Extract the [x, y] coordinate from the center of the cell holding the provided text.  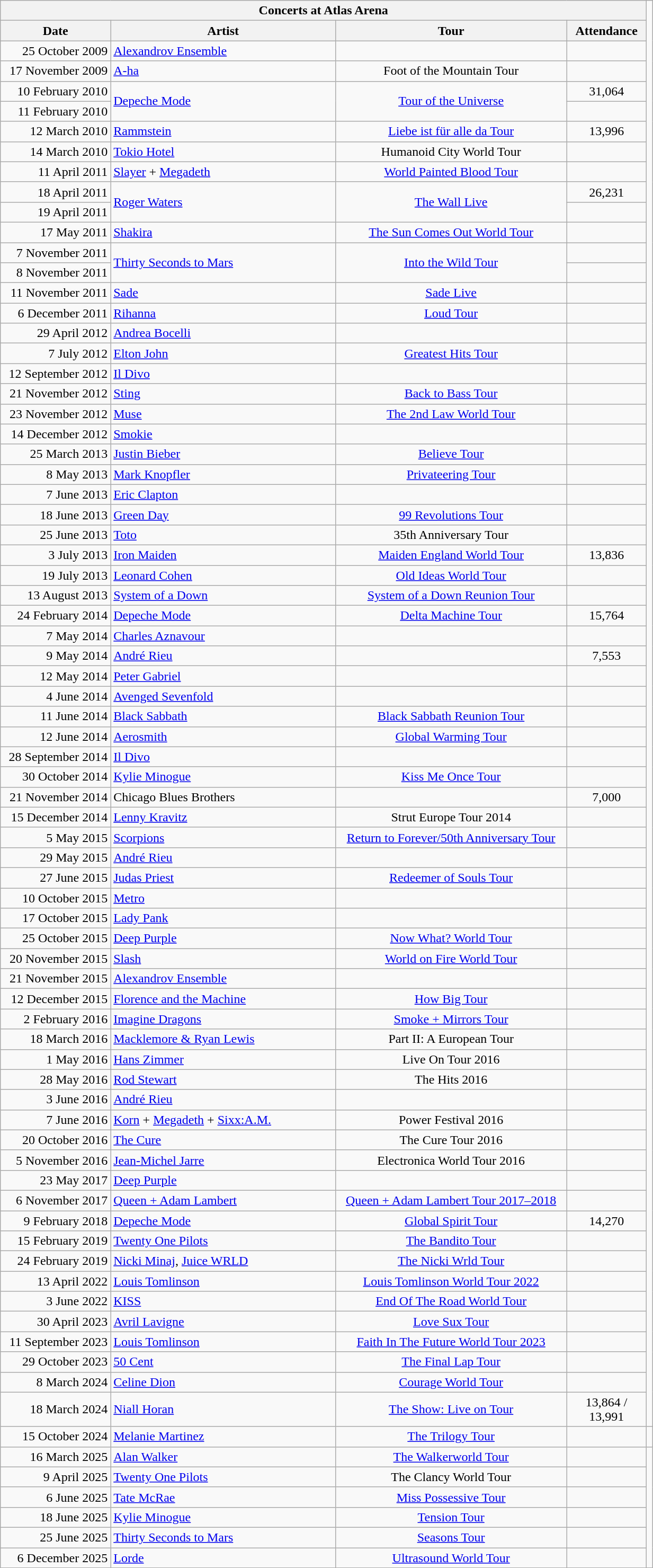
13,996 [607, 131]
Florence and the Machine [223, 999]
17 October 2015 [56, 918]
14,270 [607, 1220]
3 July 2013 [56, 555]
Electronica World Tour 2016 [451, 1160]
15 December 2014 [56, 817]
18 March 2024 [56, 1410]
11 June 2014 [56, 716]
Tour of the Universe [451, 101]
Rammstein [223, 131]
Old Ideas World Tour [451, 575]
Liebe ist für alle da Tour [451, 131]
25 October 2015 [56, 938]
Korn + Megadeth + Sixx:A.M. [223, 1120]
30 October 2014 [56, 777]
Jean-Michel Jarre [223, 1160]
Nicki Minaj, Juice WRLD [223, 1261]
Love Sux Tour [451, 1322]
9 February 2018 [56, 1220]
Celine Dion [223, 1382]
25 October 2009 [56, 51]
20 November 2015 [56, 959]
15,764 [607, 616]
The Bandito Tour [451, 1241]
21 November 2015 [56, 979]
Sade [223, 293]
20 October 2016 [56, 1140]
13,836 [607, 555]
How Big Tour [451, 999]
Believe Tour [451, 454]
11 February 2010 [56, 111]
KISS [223, 1301]
11 April 2011 [56, 172]
Mark Knopfler [223, 474]
7 July 2012 [56, 353]
Aerosmith [223, 737]
The Cure Tour 2016 [451, 1140]
7 May 2014 [56, 636]
7 November 2011 [56, 253]
12 June 2014 [56, 737]
11 November 2011 [56, 293]
25 June 2025 [56, 1537]
The Walkerworld Tour [451, 1457]
Toto [223, 535]
System of a Down Reunion Tour [451, 596]
The Sun Comes Out World Tour [451, 232]
Black Sabbath Reunion Tour [451, 716]
The 2nd Law World Tour [451, 414]
Back to Bass Tour [451, 394]
19 April 2011 [56, 212]
9 May 2014 [56, 656]
28 May 2016 [56, 1079]
Niall Horan [223, 1410]
50 Cent [223, 1362]
Redeemer of Souls Tour [451, 878]
8 May 2013 [56, 474]
The Final Lap Tour [451, 1362]
Louis Tomlinson World Tour 2022 [451, 1281]
Rod Stewart [223, 1079]
Queen + Adam Lambert Tour 2017–2018 [451, 1200]
Muse [223, 414]
Hans Zimmer [223, 1059]
Scorpions [223, 837]
Maiden England World Tour [451, 555]
The Trilogy Tour [451, 1437]
Macklemore & Ryan Lewis [223, 1039]
6 December 2025 [56, 1557]
Peter Gabriel [223, 676]
17 May 2011 [56, 232]
3 June 2016 [56, 1100]
End Of The Road World Tour [451, 1301]
14 March 2010 [56, 152]
23 November 2012 [56, 414]
Tokio Hotel [223, 152]
Avril Lavigne [223, 1322]
Leonard Cohen [223, 575]
Miss Possessive Tour [451, 1497]
Iron Maiden [223, 555]
Attendance [607, 31]
Metro [223, 898]
3 June 2022 [56, 1301]
Courage World Tour [451, 1382]
Tension Tour [451, 1517]
9 April 2025 [56, 1477]
4 June 2014 [56, 696]
Tate McRae [223, 1497]
Andrea Bocelli [223, 333]
31,064 [607, 91]
12 March 2010 [56, 131]
Power Festival 2016 [451, 1120]
Artist [223, 31]
7 June 2016 [56, 1120]
8 March 2024 [56, 1382]
World on Fire World Tour [451, 959]
5 May 2015 [56, 837]
13,864 / 13,991 [607, 1410]
Faith In The Future World Tour 2023 [451, 1342]
13 August 2013 [56, 596]
18 June 2025 [56, 1517]
Eric Clapton [223, 494]
The Cure [223, 1140]
Live On Tour 2016 [451, 1059]
29 May 2015 [56, 857]
10 February 2010 [56, 91]
Lorde [223, 1557]
30 April 2023 [56, 1322]
8 November 2011 [56, 273]
29 October 2023 [56, 1362]
Melanie Martinez [223, 1437]
26,231 [607, 192]
6 November 2017 [56, 1200]
The Hits 2016 [451, 1079]
7,000 [607, 797]
25 June 2013 [56, 535]
99 Revolutions Tour [451, 515]
Now What? World Tour [451, 938]
Slash [223, 959]
28 September 2014 [56, 757]
11 September 2023 [56, 1342]
Queen + Adam Lambert [223, 1200]
Foot of the Mountain Tour [451, 71]
35th Anniversary Tour [451, 535]
System of a Down [223, 596]
Lenny Kravitz [223, 817]
12 September 2012 [56, 374]
13 April 2022 [56, 1281]
1 May 2016 [56, 1059]
19 July 2013 [56, 575]
Alan Walker [223, 1457]
Humanoid City World Tour [451, 152]
16 March 2025 [56, 1457]
Justin Bieber [223, 454]
18 June 2013 [56, 515]
Into the Wild Tour [451, 263]
Charles Aznavour [223, 636]
Rihanna [223, 313]
Strut Europe Tour 2014 [451, 817]
Chicago Blues Brothers [223, 797]
Tour [451, 31]
The Nicki Wrld Tour [451, 1261]
Concerts at Atlas Arena [324, 11]
21 November 2014 [56, 797]
The Show: Live on Tour [451, 1410]
Date [56, 31]
23 May 2017 [56, 1180]
Ultrasound World Tour [451, 1557]
Smoke + Mirrors Tour [451, 1019]
17 November 2009 [56, 71]
12 December 2015 [56, 999]
6 December 2011 [56, 313]
Greatest Hits Tour [451, 353]
14 December 2012 [56, 434]
World Painted Blood Tour [451, 172]
15 October 2024 [56, 1437]
7 June 2013 [56, 494]
2 February 2016 [56, 1019]
Kiss Me Once Tour [451, 777]
Delta Machine Tour [451, 616]
The Wall Live [451, 202]
29 April 2012 [56, 333]
Seasons Tour [451, 1537]
The Clancy World Tour [451, 1477]
24 February 2014 [56, 616]
Green Day [223, 515]
Lady Pank [223, 918]
10 October 2015 [56, 898]
Privateering Tour [451, 474]
Avenged Sevenfold [223, 696]
12 May 2014 [56, 676]
21 November 2012 [56, 394]
Elton John [223, 353]
Return to Forever/50th Anniversary Tour [451, 837]
Part II: A European Tour [451, 1039]
Global Spirit Tour [451, 1220]
7,553 [607, 656]
24 February 2019 [56, 1261]
Shakira [223, 232]
Global Warming Tour [451, 737]
5 November 2016 [56, 1160]
Loud Tour [451, 313]
27 June 2015 [56, 878]
Imagine Dragons [223, 1019]
15 February 2019 [56, 1241]
Judas Priest [223, 878]
18 April 2011 [56, 192]
Roger Waters [223, 202]
25 March 2013 [56, 454]
6 June 2025 [56, 1497]
A-ha [223, 71]
Sting [223, 394]
18 March 2016 [56, 1039]
Sade Live [451, 293]
Slayer + Megadeth [223, 172]
Smokie [223, 434]
Black Sabbath [223, 716]
